Pinpoint the cell where the given text exists, returning its [x, y] midpoint coordinate. 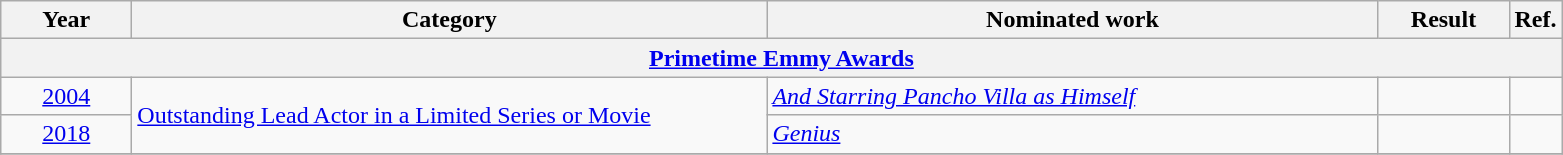
Ref. [1536, 20]
Category [450, 20]
And Starring Pancho Villa as Himself [1072, 96]
Result [1444, 20]
Primetime Emmy Awards [782, 58]
2018 [66, 134]
2004 [66, 96]
Outstanding Lead Actor in a Limited Series or Movie [450, 115]
Year [66, 20]
Genius [1072, 134]
Nominated work [1072, 20]
